Capture the cell that displays the provided text and extract its [X, Y] central coordinate. 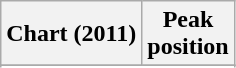
Peak position [188, 34]
Chart (2011) [72, 34]
